Detect which cell encompasses the target text, then output its (x, y) center coordinate. 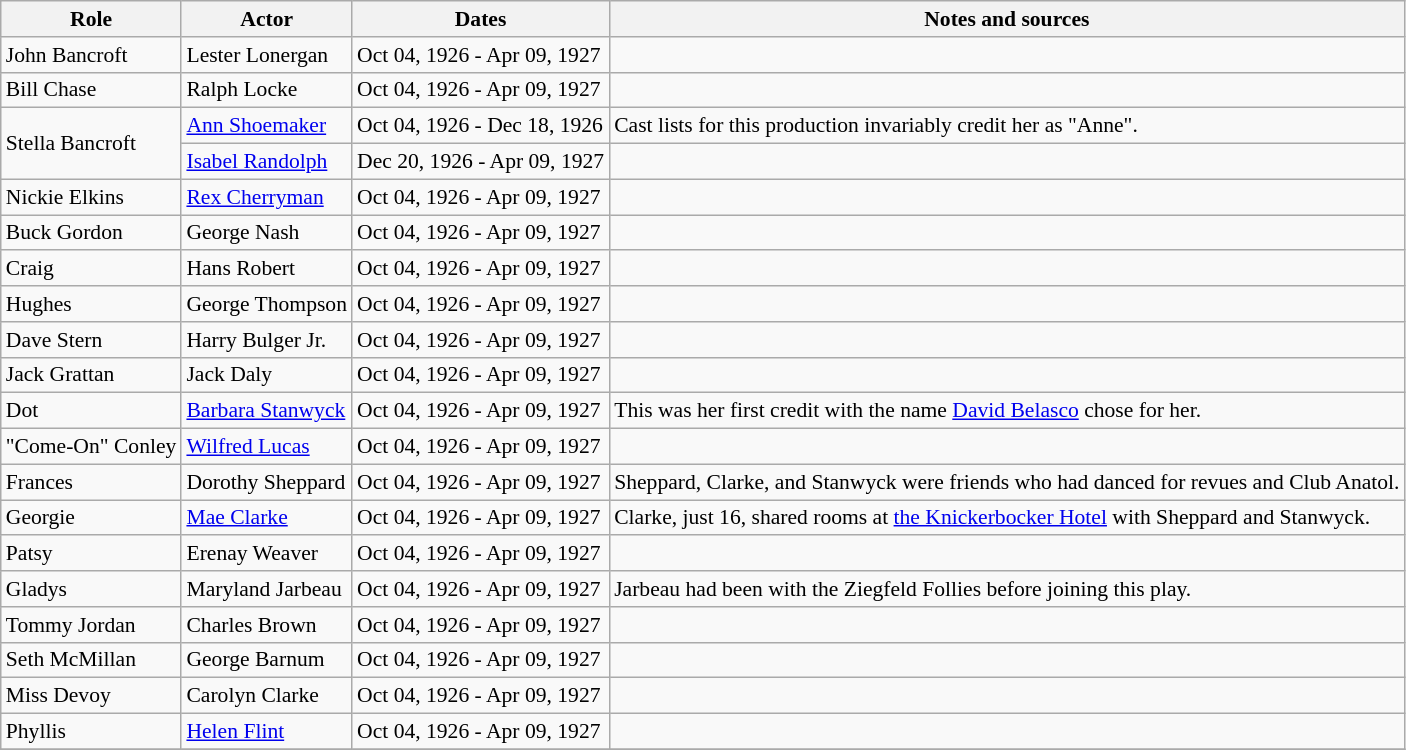
Mae Clarke (266, 518)
Craig (92, 269)
Miss Devoy (92, 696)
Lester Lonergan (266, 55)
Hughes (92, 304)
"Come-On" Conley (92, 447)
Ralph Locke (266, 90)
Clarke, just 16, shared rooms at the Knickerbocker Hotel with Sheppard and Stanwyck. (1006, 518)
Charles Brown (266, 625)
Patsy (92, 554)
Gladys (92, 589)
Dec 20, 1926 - Apr 09, 1927 (480, 162)
This was her first credit with the name David Belasco chose for her. (1006, 411)
Dot (92, 411)
Carolyn Clarke (266, 696)
Maryland Jarbeau (266, 589)
Buck Gordon (92, 233)
Notes and sources (1006, 19)
Harry Bulger Jr. (266, 340)
Dorothy Sheppard (266, 482)
Actor (266, 19)
Dave Stern (92, 340)
Stella Bancroft (92, 144)
Dates (480, 19)
Georgie (92, 518)
Barbara Stanwyck (266, 411)
Tommy Jordan (92, 625)
Phyllis (92, 732)
Erenay Weaver (266, 554)
George Nash (266, 233)
Isabel Randolph (266, 162)
Helen Flint (266, 732)
Jarbeau had been with the Ziegfeld Follies before joining this play. (1006, 589)
George Barnum (266, 660)
Hans Robert (266, 269)
Ann Shoemaker (266, 126)
Wilfred Lucas (266, 447)
Jack Daly (266, 375)
John Bancroft (92, 55)
Jack Grattan (92, 375)
Frances (92, 482)
Seth McMillan (92, 660)
Oct 04, 1926 - Dec 18, 1926 (480, 126)
Nickie Elkins (92, 197)
Role (92, 19)
Cast lists for this production invariably credit her as "Anne". (1006, 126)
Bill Chase (92, 90)
Sheppard, Clarke, and Stanwyck were friends who had danced for revues and Club Anatol. (1006, 482)
Rex Cherryman (266, 197)
George Thompson (266, 304)
